For the text-containing cell, return its midpoint in (x, y) coordinate format. 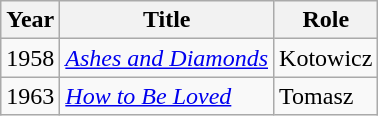
Role (326, 20)
Year (30, 20)
Title (167, 20)
1958 (30, 58)
1963 (30, 96)
Kotowicz (326, 58)
Ashes and Diamonds (167, 58)
Tomasz (326, 96)
How to Be Loved (167, 96)
